Find where the given text appears and provide that cell's center as [x, y] coordinate. 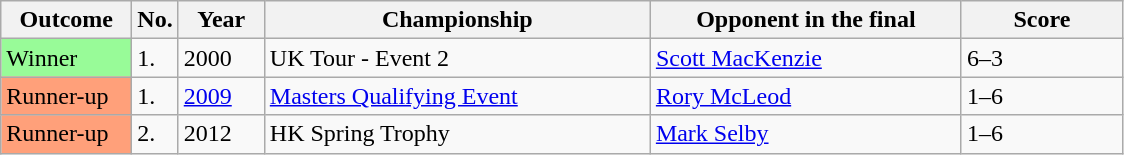
Year [221, 20]
6–3 [1042, 58]
2009 [221, 96]
Championship [457, 20]
Scott MacKenzie [806, 58]
UK Tour - Event 2 [457, 58]
2012 [221, 134]
Score [1042, 20]
2000 [221, 58]
Mark Selby [806, 134]
HK Spring Trophy [457, 134]
Winner [66, 58]
Opponent in the final [806, 20]
2. [155, 134]
Rory McLeod [806, 96]
No. [155, 20]
Outcome [66, 20]
Masters Qualifying Event [457, 96]
